Detect which cell encompasses the target text, then output its [x, y] center coordinate. 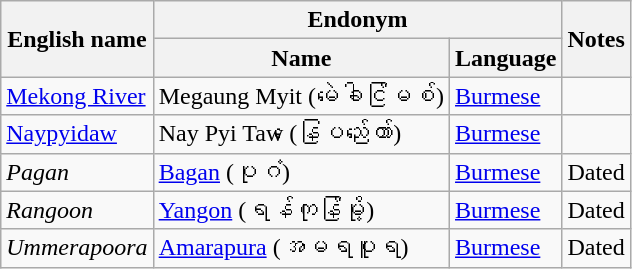
Endonym [358, 20]
Rangoon [77, 210]
Bagan (ပုဂံ) [301, 172]
Name [301, 58]
Mekong River [77, 96]
Pagan [77, 172]
Nay Pyi Taw (နေပြည်တော်) [301, 134]
Megaung Myit (မဲခေါင်မြစ်) [301, 96]
Yangon (ရန်ကုန်မြို့) [301, 210]
Ummerapoora [77, 248]
Naypyidaw [77, 134]
Notes [596, 39]
Language [506, 58]
Amarapura (အမရပူရ) [301, 248]
English name [77, 39]
